Search for the cell housing the specified text and yield its (X, Y) center coordinate. 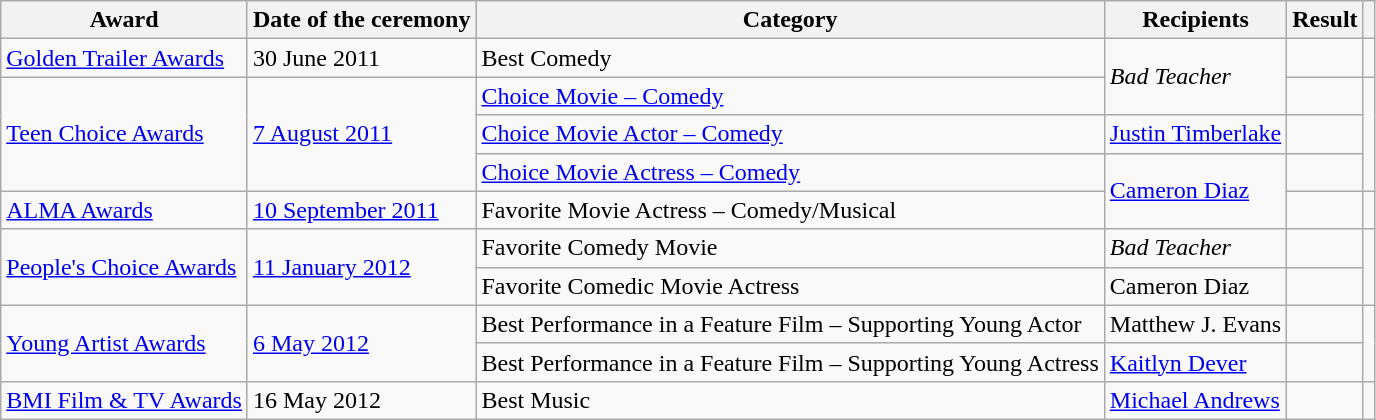
Category (790, 20)
6 May 2012 (362, 343)
Young Artist Awards (124, 343)
Best Performance in a Feature Film – Supporting Young Actor (790, 324)
7 August 2011 (362, 134)
11 January 2012 (362, 267)
Choice Movie Actor – Comedy (790, 134)
Best Music (790, 400)
10 September 2011 (362, 210)
30 June 2011 (362, 58)
Best Performance in a Feature Film – Supporting Young Actress (790, 362)
People's Choice Awards (124, 267)
Kaitlyn Dever (1195, 362)
16 May 2012 (362, 400)
Date of the ceremony (362, 20)
Recipients (1195, 20)
Choice Movie – Comedy (790, 96)
Award (124, 20)
Favorite Comedic Movie Actress (790, 286)
Teen Choice Awards (124, 134)
Golden Trailer Awards (124, 58)
Result (1325, 20)
Best Comedy (790, 58)
Matthew J. Evans (1195, 324)
Justin Timberlake (1195, 134)
BMI Film & TV Awards (124, 400)
Favorite Comedy Movie (790, 248)
Michael Andrews (1195, 400)
ALMA Awards (124, 210)
Choice Movie Actress – Comedy (790, 172)
Favorite Movie Actress – Comedy/Musical (790, 210)
